Pinpoint the cell where the given text exists, returning its (x, y) midpoint coordinate. 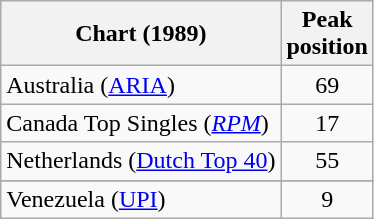
Netherlands (Dutch Top 40) (141, 161)
Peakposition (327, 34)
69 (327, 85)
Venezuela (UPI) (141, 199)
Canada Top Singles (RPM) (141, 123)
Chart (1989) (141, 34)
9 (327, 199)
Australia (ARIA) (141, 85)
17 (327, 123)
55 (327, 161)
